For the text-containing cell, return its midpoint in (x, y) coordinate format. 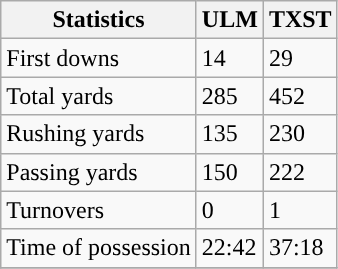
ULM (230, 20)
0 (230, 210)
37:18 (300, 248)
452 (300, 96)
29 (300, 58)
230 (300, 134)
135 (230, 134)
Statistics (99, 20)
Rushing yards (99, 134)
1 (300, 210)
285 (230, 96)
222 (300, 172)
150 (230, 172)
Passing yards (99, 172)
Total yards (99, 96)
First downs (99, 58)
TXST (300, 20)
Time of possession (99, 248)
Turnovers (99, 210)
14 (230, 58)
22:42 (230, 248)
